Scan for the cell matching the given text and deliver its [x, y] coordinate at center. 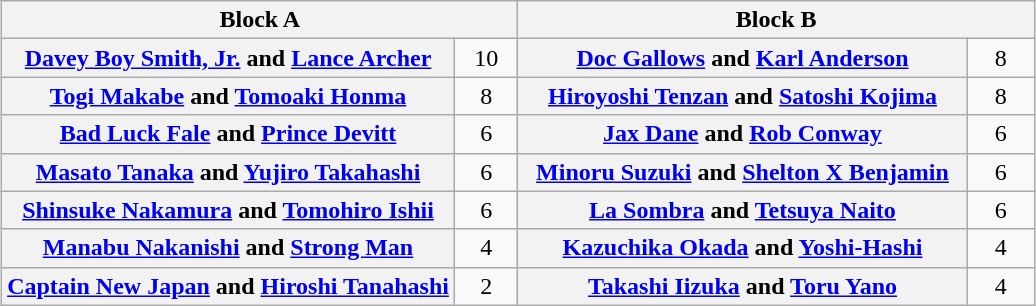
Manabu Nakanishi and Strong Man [228, 248]
Doc Gallows and Karl Anderson [742, 58]
Masato Tanaka and Yujiro Takahashi [228, 172]
Takashi Iizuka and Toru Yano [742, 286]
Shinsuke Nakamura and Tomohiro Ishii [228, 210]
Block A [260, 20]
10 [486, 58]
La Sombra and Tetsuya Naito [742, 210]
Davey Boy Smith, Jr. and Lance Archer [228, 58]
Hiroyoshi Tenzan and Satoshi Kojima [742, 96]
Minoru Suzuki and Shelton X Benjamin [742, 172]
Captain New Japan and Hiroshi Tanahashi [228, 286]
Block B [776, 20]
Togi Makabe and Tomoaki Honma [228, 96]
Jax Dane and Rob Conway [742, 134]
Bad Luck Fale and Prince Devitt [228, 134]
2 [486, 286]
Kazuchika Okada and Yoshi-Hashi [742, 248]
